From the cell containing the given text, extract its center point as (x, y) coordinate. 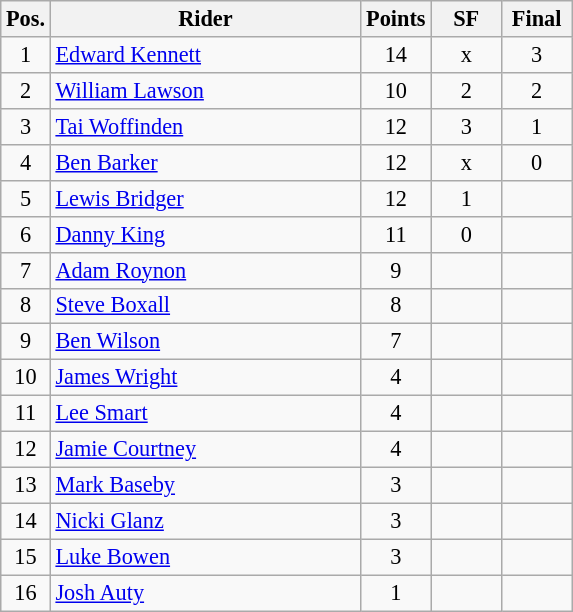
Points (396, 19)
Rider (205, 19)
Jamie Courtney (205, 450)
Lewis Bridger (205, 198)
Edward Kennett (205, 55)
15 (26, 557)
Tai Woffinden (205, 126)
Luke Bowen (205, 557)
Final (536, 19)
Ben Barker (205, 162)
SF (466, 19)
Ben Wilson (205, 342)
Josh Auty (205, 593)
Mark Baseby (205, 485)
Pos. (26, 19)
James Wright (205, 378)
Lee Smart (205, 414)
13 (26, 485)
William Lawson (205, 90)
Nicki Glanz (205, 521)
6 (26, 234)
Danny King (205, 234)
16 (26, 593)
5 (26, 198)
Adam Roynon (205, 270)
Steve Boxall (205, 306)
